From the cell containing the given text, extract its center point as (x, y) coordinate. 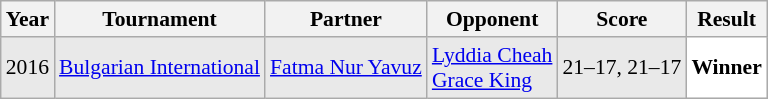
Fatma Nur Yavuz (346, 68)
Lyddia Cheah Grace King (492, 68)
Year (28, 19)
21–17, 21–17 (622, 68)
Bulgarian International (160, 68)
2016 (28, 68)
Partner (346, 19)
Score (622, 19)
Tournament (160, 19)
Result (726, 19)
Winner (726, 68)
Opponent (492, 19)
